Search for the cell housing the specified text and yield its (x, y) center coordinate. 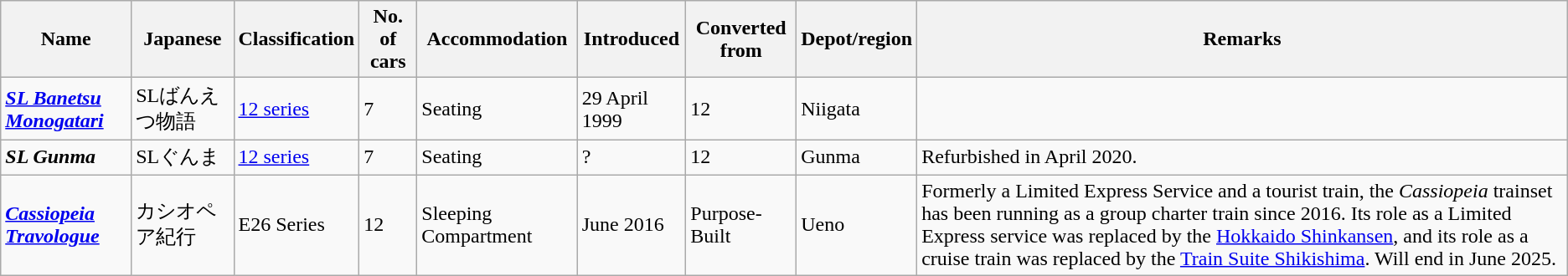
SL Gunma (66, 157)
Depot/region (857, 39)
Sleeping Compartment (498, 224)
Niigata (857, 109)
Remarks (1243, 39)
Purpose-Built (741, 224)
SLばんえつ物語 (183, 109)
Accommodation (498, 39)
29 April 1999 (632, 109)
June 2016 (632, 224)
? (632, 157)
Refurbished in April 2020. (1243, 157)
Name (66, 39)
Introduced (632, 39)
Converted from (741, 39)
Japanese (183, 39)
No. of cars (389, 39)
SL Banetsu Monogatari (66, 109)
Classification (297, 39)
Ueno (857, 224)
Cassiopeia Travologue (66, 224)
E26 Series (297, 224)
Gunma (857, 157)
カシオペア紀行 (183, 224)
SLぐんま (183, 157)
